Return the (x, y) coordinate for the center point of the cell that contains the specified text.  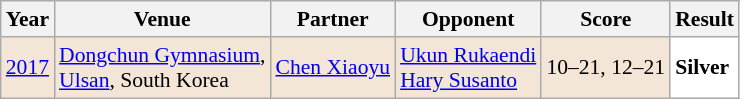
Partner (332, 19)
10–21, 12–21 (606, 68)
Ukun Rukaendi Hary Susanto (468, 68)
2017 (28, 68)
Venue (162, 19)
Score (606, 19)
Silver (704, 68)
Opponent (468, 19)
Dongchun Gymnasium,Ulsan, South Korea (162, 68)
Result (704, 19)
Year (28, 19)
Chen Xiaoyu (332, 68)
